Return (x, y) of the center of cell containing provided text 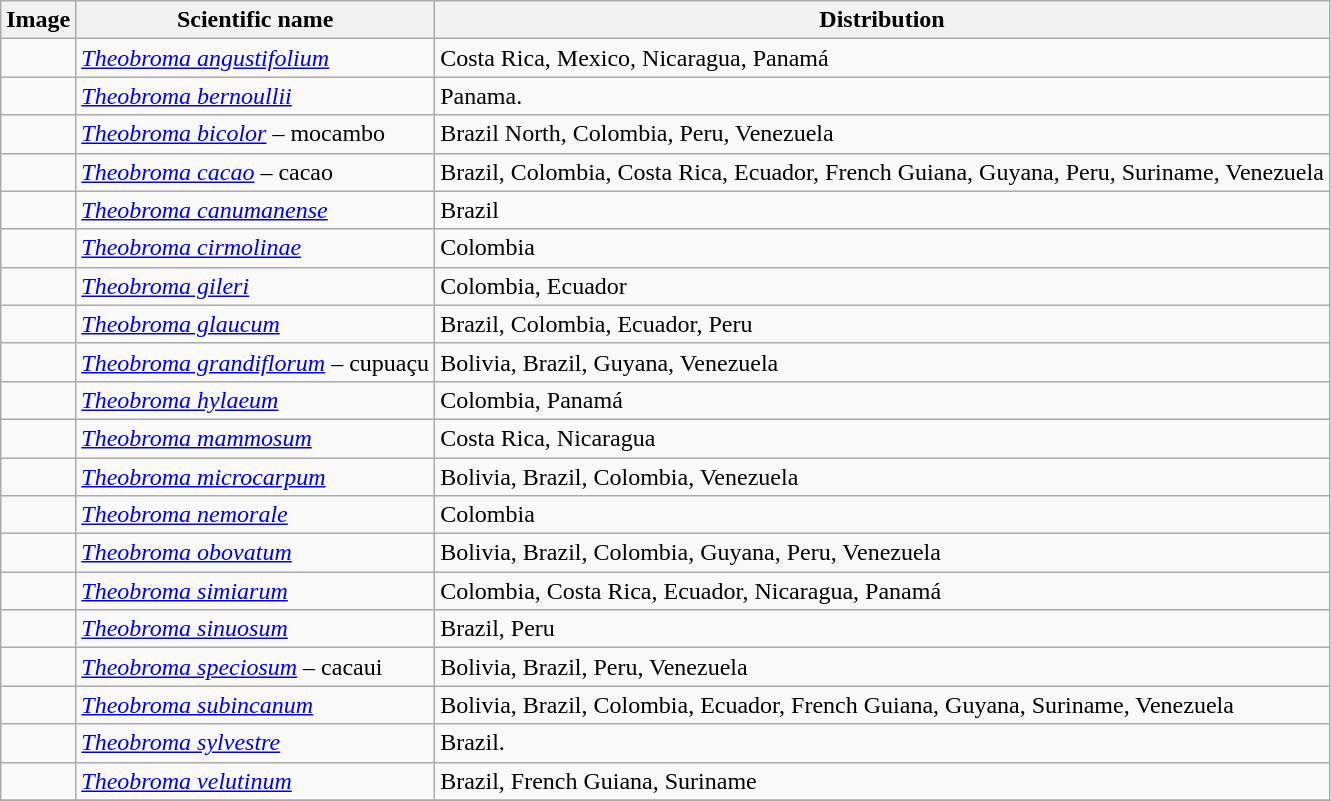
Bolivia, Brazil, Colombia, Venezuela (882, 477)
Theobroma sylvestre (256, 743)
Theobroma obovatum (256, 553)
Brazil, French Guiana, Suriname (882, 781)
Image (38, 20)
Theobroma bernoullii (256, 96)
Brazil (882, 210)
Theobroma glaucum (256, 324)
Brazil North, Colombia, Peru, Venezuela (882, 134)
Colombia, Panamá (882, 400)
Bolivia, Brazil, Guyana, Venezuela (882, 362)
Colombia, Ecuador (882, 286)
Theobroma grandiflorum – cupuaçu (256, 362)
Panama. (882, 96)
Brazil, Colombia, Ecuador, Peru (882, 324)
Theobroma cacao – cacao (256, 172)
Theobroma nemorale (256, 515)
Costa Rica, Nicaragua (882, 438)
Theobroma simiarum (256, 591)
Brazil, Colombia, Costa Rica, Ecuador, French Guiana, Guyana, Peru, Suriname, Venezuela (882, 172)
Theobroma angustifolium (256, 58)
Theobroma speciosum – cacaui (256, 667)
Bolivia, Brazil, Colombia, Ecuador, French Guiana, Guyana, Suriname, Venezuela (882, 705)
Theobroma velutinum (256, 781)
Theobroma microcarpum (256, 477)
Theobroma subincanum (256, 705)
Scientific name (256, 20)
Bolivia, Brazil, Colombia, Guyana, Peru, Venezuela (882, 553)
Theobroma hylaeum (256, 400)
Colombia, Costa Rica, Ecuador, Nicaragua, Panamá (882, 591)
Theobroma sinuosum (256, 629)
Bolivia, Brazil, Peru, Venezuela (882, 667)
Brazil. (882, 743)
Theobroma canumanense (256, 210)
Costa Rica, Mexico, Nicaragua, Panamá (882, 58)
Theobroma gileri (256, 286)
Theobroma cirmolinae (256, 248)
Theobroma bicolor – mocambo (256, 134)
Brazil, Peru (882, 629)
Theobroma mammosum (256, 438)
Distribution (882, 20)
